Detect which cell encompasses the target text, then output its [x, y] center coordinate. 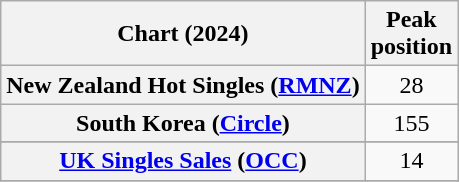
Chart (2024) [183, 34]
UK Singles Sales (OCC) [183, 161]
South Korea (Circle) [183, 123]
Peakposition [411, 34]
155 [411, 123]
28 [411, 85]
14 [411, 161]
New Zealand Hot Singles (RMNZ) [183, 85]
